Output the (X, Y) coordinate of the center of the cell containing the given text.  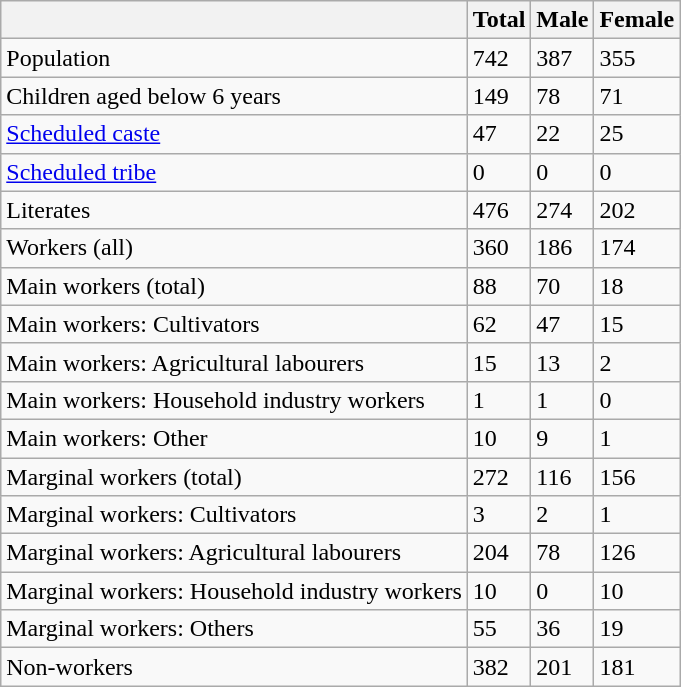
742 (499, 58)
62 (499, 324)
360 (499, 248)
55 (499, 629)
156 (637, 477)
Main workers (total) (234, 286)
174 (637, 248)
202 (637, 210)
Marginal workers: Agricultural labourers (234, 553)
Main workers: Cultivators (234, 324)
Main workers: Other (234, 438)
387 (562, 58)
19 (637, 629)
Marginal workers (total) (234, 477)
Marginal workers: Household industry workers (234, 591)
Main workers: Agricultural labourers (234, 362)
181 (637, 667)
Male (562, 20)
Main workers: Household industry workers (234, 400)
70 (562, 286)
71 (637, 96)
Marginal workers: Others (234, 629)
Marginal workers: Cultivators (234, 515)
186 (562, 248)
355 (637, 58)
116 (562, 477)
Literates (234, 210)
Population (234, 58)
Female (637, 20)
Non-workers (234, 667)
25 (637, 134)
Workers (all) (234, 248)
Total (499, 20)
Scheduled caste (234, 134)
272 (499, 477)
204 (499, 553)
Children aged below 6 years (234, 96)
88 (499, 286)
Scheduled tribe (234, 172)
201 (562, 667)
13 (562, 362)
9 (562, 438)
22 (562, 134)
36 (562, 629)
3 (499, 515)
126 (637, 553)
382 (499, 667)
476 (499, 210)
149 (499, 96)
18 (637, 286)
274 (562, 210)
